Search for the cell housing the specified text and yield its [X, Y] center coordinate. 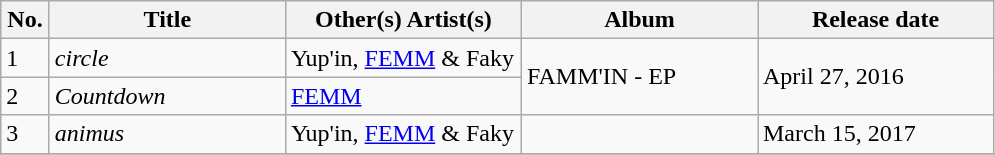
Title [167, 20]
Album [639, 20]
Release date [876, 20]
Countdown [167, 96]
FAMM'IN - EP [639, 77]
3 [26, 134]
animus [167, 134]
April 27, 2016 [876, 77]
FEMM [403, 96]
2 [26, 96]
1 [26, 58]
circle [167, 58]
March 15, 2017 [876, 134]
No. [26, 20]
Other(s) Artist(s) [403, 20]
